Determine the [x, y] coordinate at the center of the cell enclosing the given text.  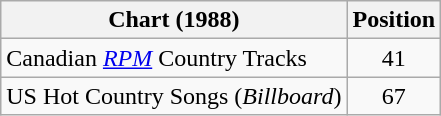
Chart (1988) [174, 20]
US Hot Country Songs (Billboard) [174, 96]
67 [394, 96]
41 [394, 58]
Position [394, 20]
Canadian RPM Country Tracks [174, 58]
